Find where the given text appears and provide that cell's center as (x, y) coordinate. 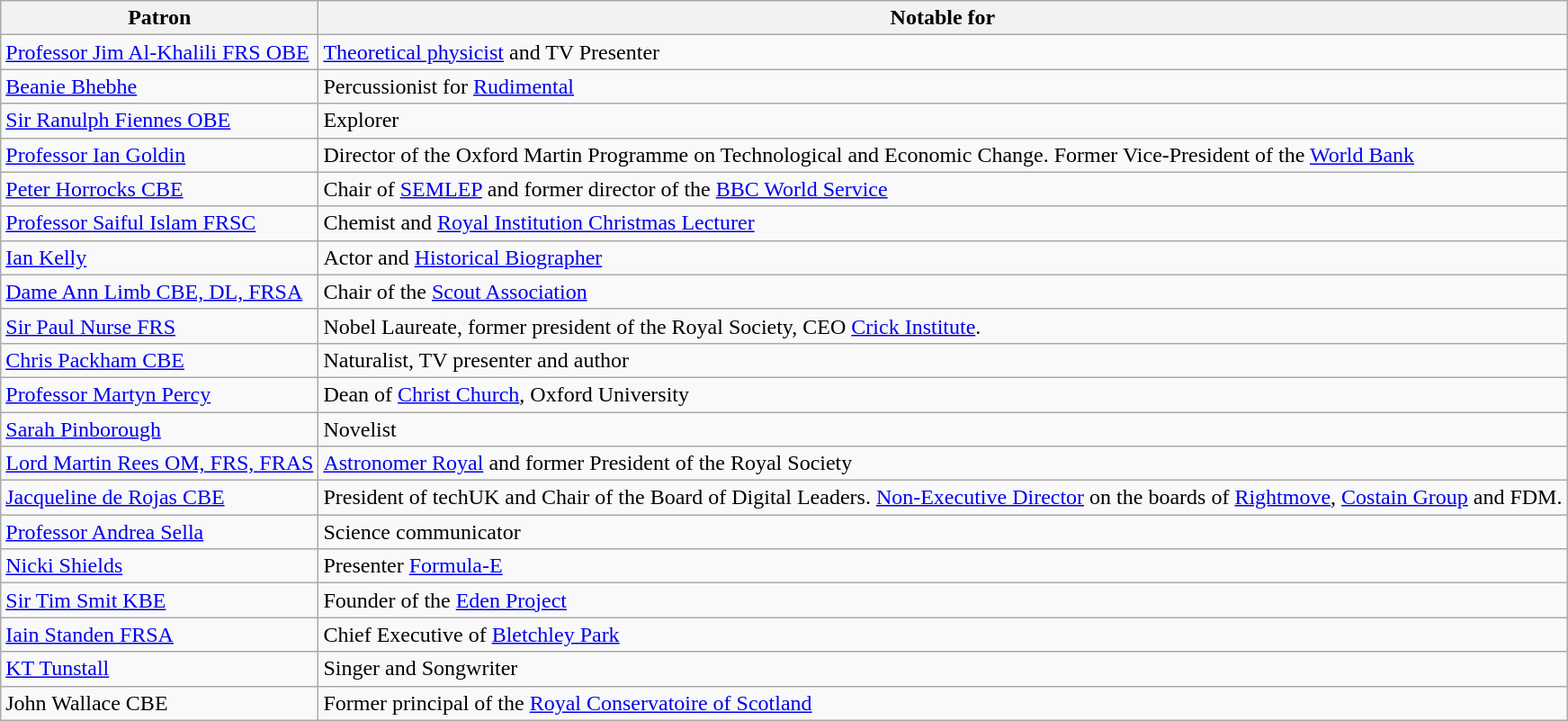
Dean of Christ Church, Oxford University (943, 394)
Professor Martyn Percy (160, 394)
Presenter Formula-E (943, 566)
Beanie Bhebhe (160, 86)
Chair of the Scout Association (943, 292)
Director of the Oxford Martin Programme on Technological and Economic Change. Former Vice-President of the World Bank (943, 155)
Chair of SEMLEP and former director of the BBC World Service (943, 189)
President of techUK and Chair of the Board of Digital Leaders. Non-Executive Director on the boards of Rightmove, Costain Group and FDM. (943, 498)
Theoretical physicist and TV Presenter (943, 52)
Professor Andrea Sella (160, 532)
Sir Paul Nurse FRS (160, 326)
Former principal of the Royal Conservatoire of Scotland (943, 703)
Chemist and Royal Institution Christmas Lecturer (943, 223)
Chief Executive of Bletchley Park (943, 635)
Percussionist for Rudimental (943, 86)
Nicki Shields (160, 566)
Science communicator (943, 532)
Astronomer Royal and former President of the Royal Society (943, 464)
Professor Jim Al-Khalili FRS OBE (160, 52)
Notable for (943, 18)
Patron (160, 18)
Professor Ian Goldin (160, 155)
Chris Packham CBE (160, 360)
Sir Tim Smit KBE (160, 600)
KT Tunstall (160, 669)
Peter Horrocks CBE (160, 189)
Actor and Historical Biographer (943, 257)
Singer and Songwriter (943, 669)
John Wallace CBE (160, 703)
Dame Ann Limb CBE, DL, FRSA (160, 292)
Novelist (943, 429)
Explorer (943, 121)
Lord Martin Rees OM, FRS, FRAS (160, 464)
Professor Saiful Islam FRSC (160, 223)
Naturalist, TV presenter and author (943, 360)
Sir Ranulph Fiennes OBE (160, 121)
Ian Kelly (160, 257)
Sarah Pinborough (160, 429)
Jacqueline de Rojas CBE (160, 498)
Nobel Laureate, former president of the Royal Society, CEO Crick Institute. (943, 326)
Founder of the Eden Project (943, 600)
Iain Standen FRSA (160, 635)
